Provide the (X, Y) coordinate of the cell's center where the given text is located.  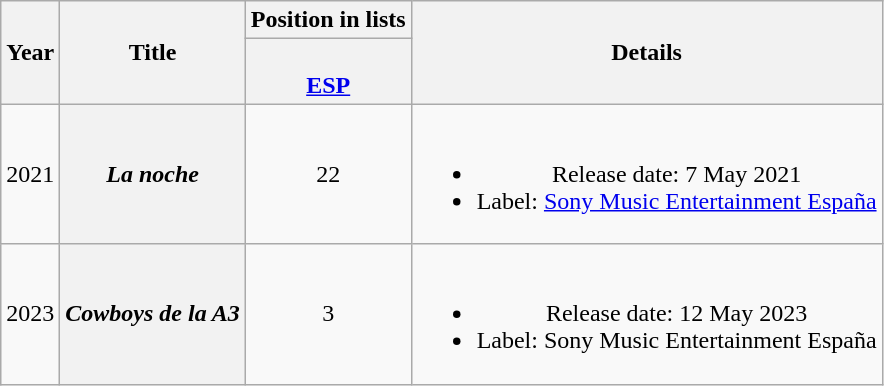
Year (30, 52)
22 (328, 174)
2023 (30, 314)
3 (328, 314)
2021 (30, 174)
Release date: 7 May 2021Label: Sony Music Entertainment España (646, 174)
La noche (153, 174)
Title (153, 52)
Position in lists (328, 20)
Release date: 12 May 2023Label: Sony Music Entertainment España (646, 314)
Cowboys de la A3 (153, 314)
ESP (328, 72)
Details (646, 52)
